Detect which cell encompasses the target text, then output its [x, y] center coordinate. 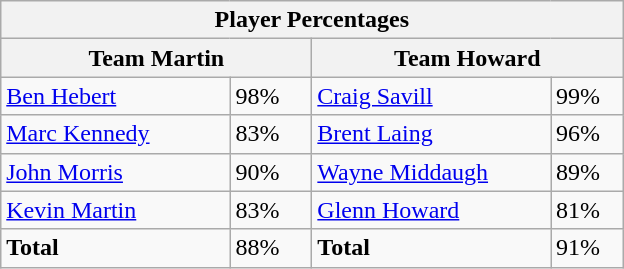
89% [587, 172]
98% [271, 96]
Wayne Middaugh [432, 172]
99% [587, 96]
Player Percentages [312, 20]
Ben Hebert [116, 96]
Team Martin [156, 58]
Brent Laing [432, 134]
81% [587, 210]
96% [587, 134]
88% [271, 248]
90% [271, 172]
Team Howard [468, 58]
Marc Kennedy [116, 134]
Kevin Martin [116, 210]
91% [587, 248]
Craig Savill [432, 96]
John Morris [116, 172]
Glenn Howard [432, 210]
